From the cell containing the given text, extract its center point as [X, Y] coordinate. 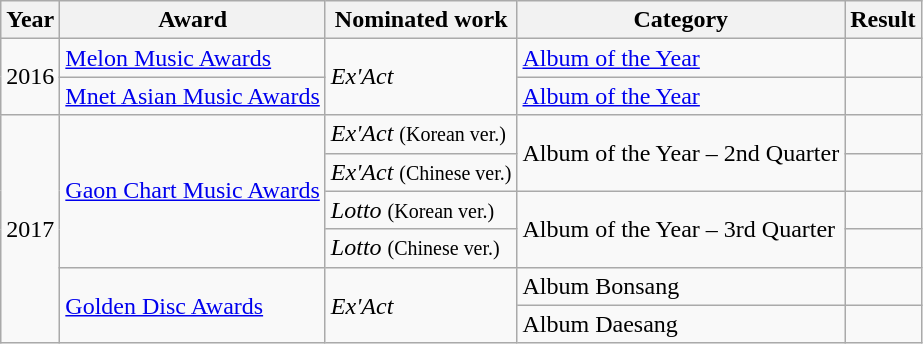
Melon Music Awards [193, 58]
Golden Disc Awards [193, 305]
Album Daesang [681, 324]
Ex'Act (Korean ver.) [421, 134]
Lotto (Korean ver.) [421, 210]
Category [681, 20]
Album of the Year – 2nd Quarter [681, 153]
Year [30, 20]
Album Bonsang [681, 286]
Ex'Act (Chinese ver.) [421, 172]
Award [193, 20]
Nominated work [421, 20]
Result [883, 20]
Gaon Chart Music Awards [193, 191]
Mnet Asian Music Awards [193, 96]
2017 [30, 229]
Album of the Year – 3rd Quarter [681, 229]
Lotto (Chinese ver.) [421, 248]
2016 [30, 77]
